Detect which cell encompasses the target text, then output its [x, y] center coordinate. 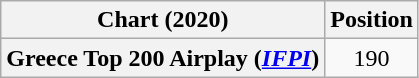
190 [372, 58]
Greece Top 200 Airplay (IFPI) [163, 58]
Position [372, 20]
Chart (2020) [163, 20]
